Locate the cell with the specified text and output its [x, y] center coordinate. 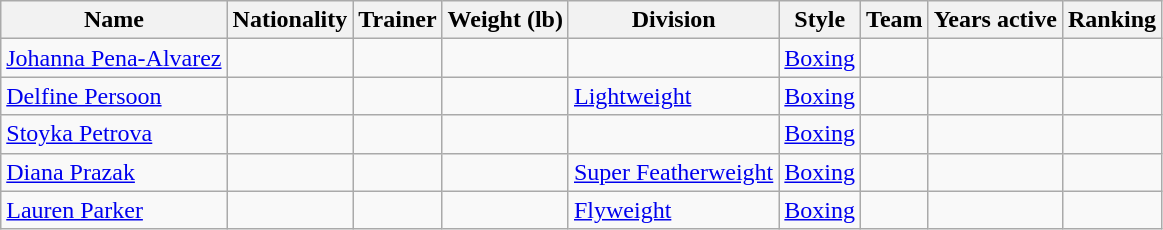
Lauren Parker [114, 210]
Diana Prazak [114, 172]
Style [820, 20]
Delfine Persoon [114, 96]
Ranking [1112, 20]
Team [895, 20]
Stoyka Petrova [114, 134]
Flyweight [673, 210]
Johanna Pena-Alvarez [114, 58]
Division [673, 20]
Lightweight [673, 96]
Super Featherweight [673, 172]
Years active [995, 20]
Nationality [290, 20]
Weight (lb) [505, 20]
Trainer [398, 20]
Name [114, 20]
